Find where the given text appears and provide that cell's center as (X, Y) coordinate. 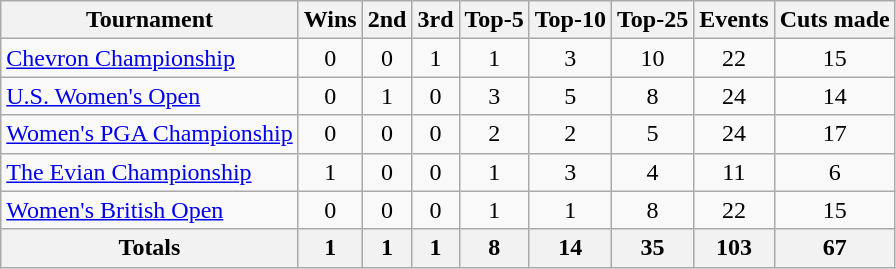
10 (652, 58)
Top-25 (652, 20)
Top-10 (570, 20)
17 (834, 134)
U.S. Women's Open (150, 96)
2nd (387, 20)
Events (734, 20)
4 (652, 172)
Women's British Open (150, 210)
6 (834, 172)
Wins (330, 20)
Women's PGA Championship (150, 134)
Totals (150, 248)
3rd (436, 20)
The Evian Championship (150, 172)
103 (734, 248)
Chevron Championship (150, 58)
Top-5 (494, 20)
11 (734, 172)
35 (652, 248)
Tournament (150, 20)
Cuts made (834, 20)
67 (834, 248)
